Scan for the cell matching the given text and deliver its [X, Y] coordinate at center. 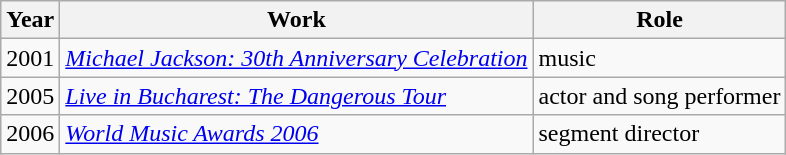
music [660, 58]
Role [660, 20]
Year [30, 20]
Live in Bucharest: The Dangerous Tour [296, 96]
Michael Jackson: 30th Anniversary Celebration [296, 58]
2006 [30, 134]
World Music Awards 2006 [296, 134]
2001 [30, 58]
Work [296, 20]
actor and song performer [660, 96]
2005 [30, 96]
segment director [660, 134]
